Identify which cell holds the provided text, then report its [x, y] central coordinate. 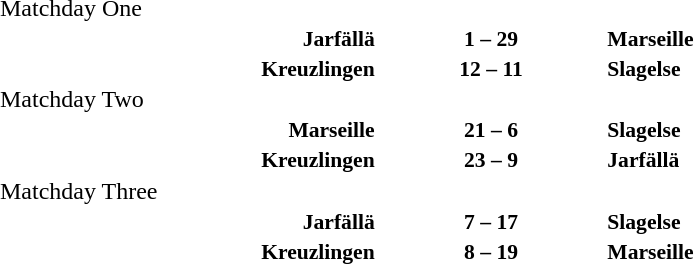
21 – 6 [492, 130]
7 – 17 [492, 222]
1 – 29 [492, 38]
12 – 11 [492, 68]
23 – 9 [492, 160]
